Return the (X, Y) coordinate for the center point of the cell that contains the specified text.  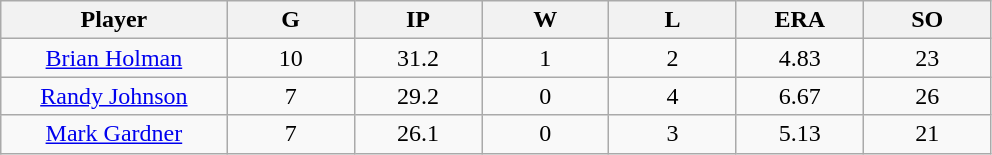
6.67 (800, 96)
IP (418, 20)
5.13 (800, 134)
Player (114, 20)
10 (290, 58)
4 (672, 96)
G (290, 20)
3 (672, 134)
Mark Gardner (114, 134)
Randy Johnson (114, 96)
2 (672, 58)
21 (928, 134)
26.1 (418, 134)
4.83 (800, 58)
ERA (800, 20)
29.2 (418, 96)
L (672, 20)
23 (928, 58)
W (546, 20)
Brian Holman (114, 58)
31.2 (418, 58)
SO (928, 20)
1 (546, 58)
26 (928, 96)
